Detect which cell encompasses the target text, then output its (X, Y) center coordinate. 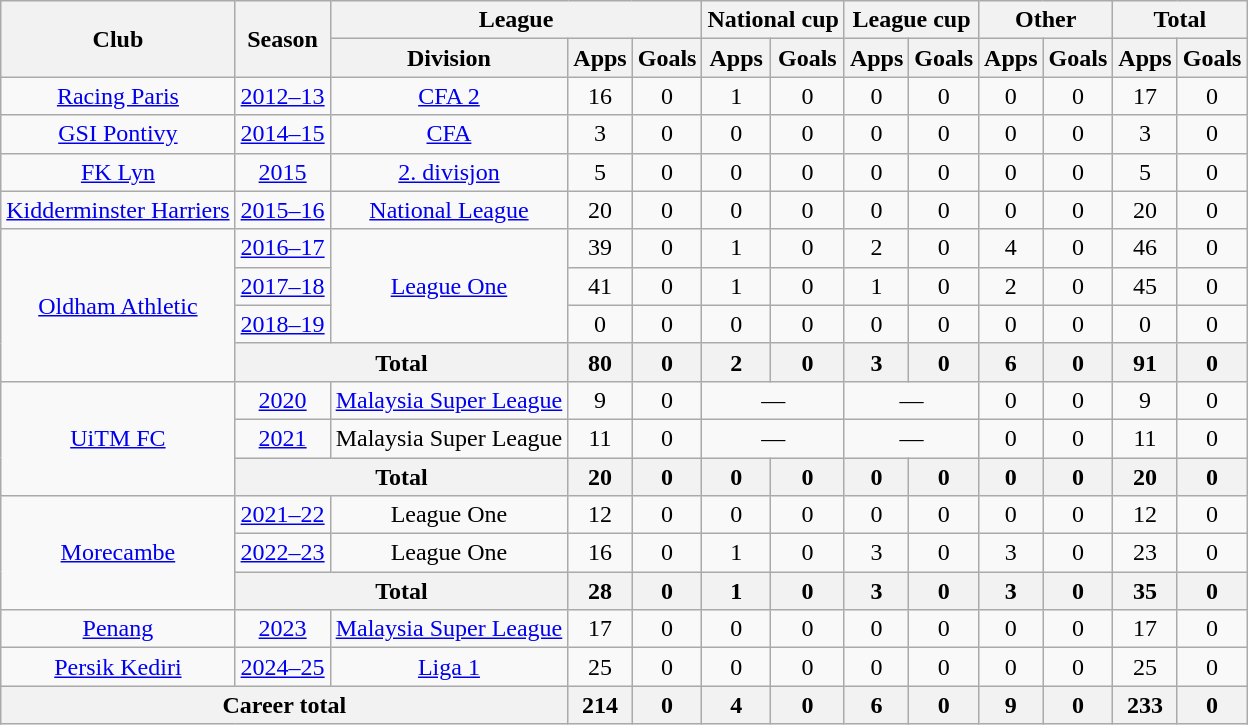
2012–13 (282, 96)
2015 (282, 172)
Morecambe (118, 553)
2017–18 (282, 286)
2024–25 (282, 667)
2018–19 (282, 324)
28 (600, 591)
2021 (282, 438)
League (516, 20)
CFA 2 (449, 96)
2014–15 (282, 134)
League cup (911, 20)
Division (449, 58)
2. divisjon (449, 172)
Club (118, 39)
2020 (282, 400)
41 (600, 286)
2016–17 (282, 248)
National cup (773, 20)
2021–22 (282, 515)
2022–23 (282, 553)
Persik Kediri (118, 667)
Racing Paris (118, 96)
FK Lyn (118, 172)
Oldham Athletic (118, 305)
2023 (282, 629)
Penang (118, 629)
39 (600, 248)
Kidderminster Harriers (118, 210)
23 (1145, 553)
UiTM FC (118, 438)
214 (600, 705)
Other (1046, 20)
National League (449, 210)
35 (1145, 591)
2015–16 (282, 210)
45 (1145, 286)
46 (1145, 248)
GSI Pontivy (118, 134)
Season (282, 39)
Liga 1 (449, 667)
80 (600, 362)
Career total (284, 705)
CFA (449, 134)
233 (1145, 705)
91 (1145, 362)
